Detect which cell encompasses the target text, then output its (X, Y) center coordinate. 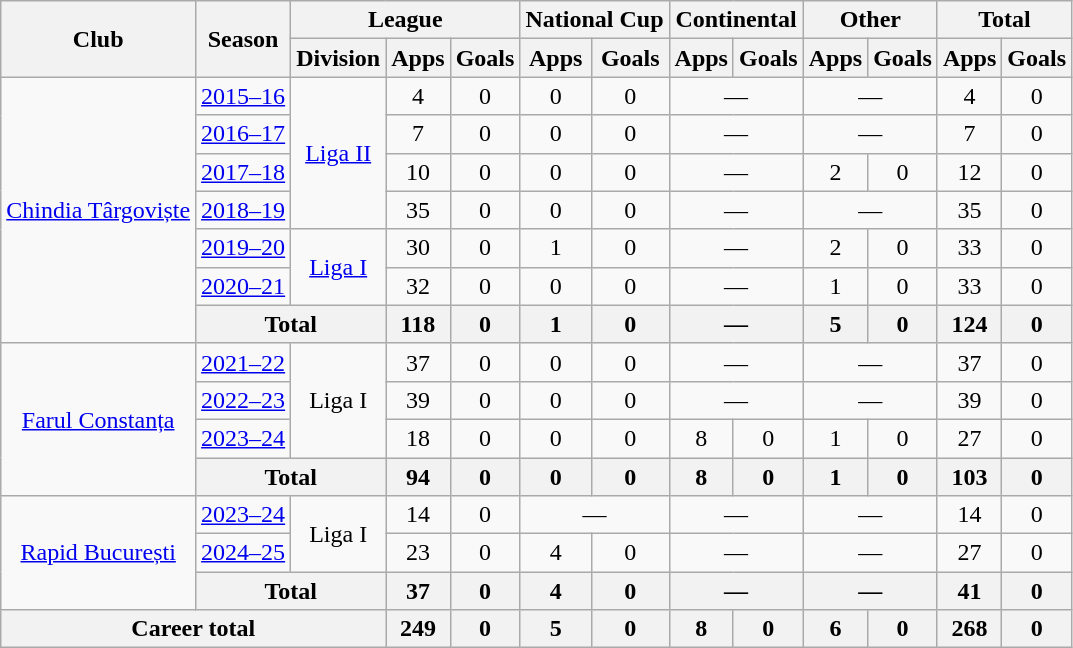
Farul Constanța (98, 419)
30 (418, 248)
18 (418, 438)
Rapid București (98, 553)
League (406, 20)
2018–19 (244, 210)
103 (969, 477)
2022–23 (244, 400)
2017–18 (244, 172)
23 (418, 553)
Career total (194, 629)
Other (870, 20)
268 (969, 629)
249 (418, 629)
Chindia Târgoviște (98, 210)
Season (244, 39)
41 (969, 591)
Division (338, 58)
124 (969, 324)
6 (835, 629)
2019–20 (244, 248)
2016–17 (244, 134)
2015–16 (244, 96)
12 (969, 172)
10 (418, 172)
National Cup (594, 20)
2021–22 (244, 362)
32 (418, 286)
118 (418, 324)
Continental (736, 20)
2020–21 (244, 286)
Club (98, 39)
Liga II (338, 153)
2024–25 (244, 553)
94 (418, 477)
